Scan for the cell matching the given text and deliver its (x, y) coordinate at center. 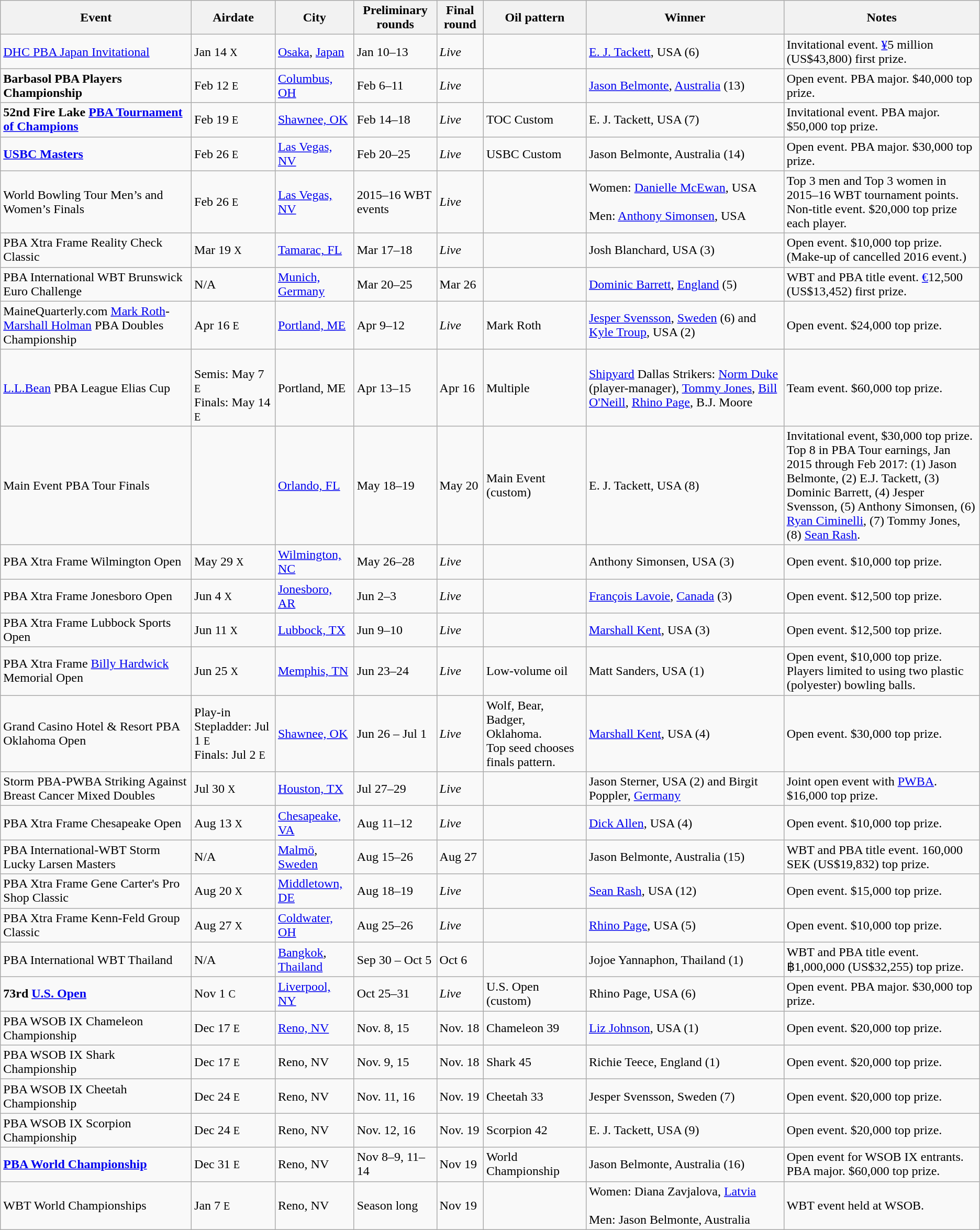
TOC Custom (534, 119)
PBA International-WBT Storm Lucky Larsen Masters (96, 857)
E. J. Tackett, USA (9) (685, 1130)
May 29 X (233, 561)
Aug 13 X (233, 823)
52nd Fire Lake PBA Tournament of Champions (96, 119)
USBC Masters (96, 154)
Jun 2–3 (395, 596)
Apr 13–15 (395, 387)
E. J. Tackett, USA (7) (685, 119)
Mar 17–18 (395, 250)
Open event. $30,000 top prize. (882, 734)
Tamarac, FL (314, 250)
PBA WSOB IX Shark Championship (96, 1062)
Oil pattern (534, 18)
Marshall Kent, USA (3) (685, 630)
Nov. 11, 16 (395, 1096)
Malmö, Sweden (314, 857)
Jason Belmonte, Australia (14) (685, 154)
Jesper Svensson, Sweden (6) and Kyle Troup, USA (2) (685, 325)
WBT and PBA title event.฿1,000,000 (US$32,255) top prize. (882, 959)
Rhino Page, USA (6) (685, 994)
Jan 10–13 (395, 51)
Jason Belmonte, Australia (16) (685, 1165)
WBT World Championships (96, 1205)
Rhino Page, USA (5) (685, 925)
World Bowling Tour Men’s and Women’s Finals (96, 202)
Aug 27 X (233, 925)
Aug 20 X (233, 891)
Memphis, TN (314, 671)
PBA Xtra Frame Wilmington Open (96, 561)
Houston, TX (314, 789)
City (314, 18)
USBC Custom (534, 154)
Aug 18–19 (395, 891)
Jason Belmonte, Australia (15) (685, 857)
Feb 19 E (233, 119)
Low-volume oil (534, 671)
Top 3 men and Top 3 women in 2015–16 WBT tournament points. Non-title event. $20,000 top prize each player. (882, 202)
Chameleon 39 (534, 1028)
Apr 16 E (233, 325)
Nov. 9, 15 (395, 1062)
Mar 26 (460, 284)
Jan 7 E (233, 1205)
Scorpion 42 (534, 1130)
PBA Xtra Frame Lubbock Sports Open (96, 630)
Grand Casino Hotel & Resort PBA Oklahoma Open (96, 734)
Semis: May 7 EFinals: May 14 E (233, 387)
World Championship (534, 1165)
Jul 30 X (233, 789)
Mar 19 X (233, 250)
Nov 8–9, 11–14 (395, 1165)
Jonesboro, AR (314, 596)
Apr 16 (460, 387)
Invitational event. ¥5 million (US$43,800) first prize. (882, 51)
E. J. Tackett, USA (6) (685, 51)
Women: Danielle McEwan, USAMen: Anthony Simonsen, USA (685, 202)
Munich, Germany (314, 284)
Dick Allen, USA (4) (685, 823)
Jesper Svensson, Sweden (7) (685, 1096)
Women: Diana Zavjalova, LatviaMen: Jason Belmonte, Australia (685, 1205)
U.S. Open (custom) (534, 994)
Richie Teece, England (1) (685, 1062)
Airdate (233, 18)
WBT and PBA title event. 160,000 SEK (US$19,832) top prize. (882, 857)
Feb 6–11 (395, 86)
Feb 14–18 (395, 119)
Josh Blanchard, USA (3) (685, 250)
E. J. Tackett, USA (8) (685, 485)
Open event. $24,000 top prize. (882, 325)
François Lavoie, Canada (3) (685, 596)
2015–16 WBT events (395, 202)
Aug 15–26 (395, 857)
Jason Belmonte, Australia (13) (685, 86)
Matt Sanders, USA (1) (685, 671)
Sep 30 – Oct 5 (395, 959)
Oct 6 (460, 959)
PBA Xtra Frame Jonesboro Open (96, 596)
73rd U.S. Open (96, 994)
PBA Xtra Frame Chesapeake Open (96, 823)
Open event for WSOB IX entrants. PBA major. $60,000 top prize. (882, 1165)
PBA International WBT Brunswick Euro Challenge (96, 284)
Barbasol PBA Players Championship (96, 86)
Jun 9–10 (395, 630)
Osaka, Japan (314, 51)
L.L.Bean PBA League Elias Cup (96, 387)
Coldwater, OH (314, 925)
PBA Xtra Frame Kenn-Feld Group Classic (96, 925)
Jul 27–29 (395, 789)
Jun 23–24 (395, 671)
Aug 27 (460, 857)
WBT and PBA title event. €12,500 (US$13,452) first prize. (882, 284)
Middletown, DE (314, 891)
Invitational event. PBA major. $50,000 top prize. (882, 119)
PBA World Championship (96, 1165)
Jojoe Yannaphon, Thailand (1) (685, 959)
Cheetah 33 (534, 1096)
Aug 11–12 (395, 823)
Winner (685, 18)
Season long (395, 1205)
Columbus, OH (314, 86)
PBA WSOB IX Scorpion Championship (96, 1130)
Open event. PBA major. $40,000 top prize. (882, 86)
Play-in Stepladder: Jul 1 E Finals: Jul 2 E (233, 734)
Main Event PBA Tour Finals (96, 485)
Team event. $60,000 top prize. (882, 387)
Final round (460, 18)
Jason Sterner, USA (2) and Birgit Poppler, Germany (685, 789)
Anthony Simonsen, USA (3) (685, 561)
Jan 14 X (233, 51)
PBA International WBT Thailand (96, 959)
PBA Xtra Frame Reality Check Classic (96, 250)
Nov. 12, 16 (395, 1130)
Oct 25–31 (395, 994)
Storm PBA-PWBA Striking Against Breast Cancer Mixed Doubles (96, 789)
Lubbock, TX (314, 630)
DHC PBA Japan Invitational (96, 51)
Event (96, 18)
PBA WSOB IX Chameleon Championship (96, 1028)
Main Event (custom) (534, 485)
Dec 31 E (233, 1165)
WBT event held at WSOB. (882, 1205)
Wilmington, NC (314, 561)
Sean Rash, USA (12) (685, 891)
Orlando, FL (314, 485)
Multiple (534, 387)
Nov. 8, 15 (395, 1028)
May 20 (460, 485)
Jun 11 X (233, 630)
Feb 12 E (233, 86)
Mar 20–25 (395, 284)
Nov 1 C (233, 994)
PBA Xtra Frame Billy Hardwick Memorial Open (96, 671)
Open event. $10,000 top prize. (Make-up of cancelled 2016 event.) (882, 250)
Jun 25 X (233, 671)
May 18–19 (395, 485)
Preliminary rounds (395, 18)
Feb 20–25 (395, 154)
May 26–28 (395, 561)
Notes (882, 18)
Apr 9–12 (395, 325)
Liz Johnson, USA (1) (685, 1028)
Chesapeake, VA (314, 823)
Dominic Barrett, England (5) (685, 284)
Jun 26 – Jul 1 (395, 734)
PBA Xtra Frame Gene Carter's Pro Shop Classic (96, 891)
Marshall Kent, USA (4) (685, 734)
PBA WSOB IX Cheetah Championship (96, 1096)
Joint open event with PWBA. $16,000 top prize. (882, 789)
Shipyard Dallas Strikers: Norm Duke (player-manager), Tommy Jones, Bill O'Neill, Rhino Page, B.J. Moore (685, 387)
Mark Roth (534, 325)
Liverpool, NY (314, 994)
Wolf, Bear, Badger, Oklahoma.Top seed chooses finals pattern. (534, 734)
MaineQuarterly.com Mark Roth-Marshall Holman PBA Doubles Championship (96, 325)
Shark 45 (534, 1062)
Open event. $15,000 top prize. (882, 891)
Jun 4 X (233, 596)
Open event, $10,000 top prize. Players limited to using two plastic (polyester) bowling balls. (882, 671)
Bangkok, Thailand (314, 959)
Aug 25–26 (395, 925)
